Return the [x, y] coordinate for the center point of the cell that contains the specified text.  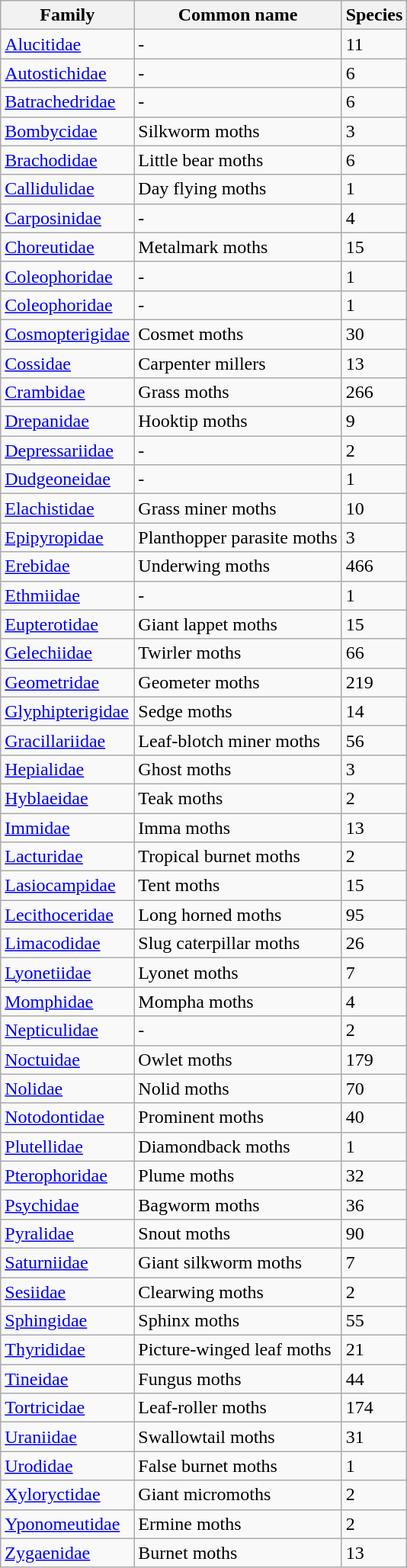
Common name [238, 15]
Fungus moths [238, 1379]
266 [374, 393]
Leaf-blotch miner moths [238, 740]
56 [374, 740]
Yponomeutidae [67, 1524]
Hooktip moths [238, 422]
Sphingidae [67, 1321]
Gracillariidae [67, 740]
Carpenter millers [238, 364]
Teak moths [238, 798]
Leaf-roller moths [238, 1408]
Alucitidae [67, 44]
Dudgeoneidae [67, 479]
Depressariidae [67, 451]
Sedge moths [238, 711]
95 [374, 915]
Psychidae [67, 1204]
Species [374, 15]
Lecithoceridae [67, 915]
Grass miner moths [238, 508]
Picture-winged leaf moths [238, 1350]
Tropical burnet moths [238, 857]
Swallowtail moths [238, 1437]
32 [374, 1175]
Callidulidae [67, 189]
Tortricidae [67, 1408]
Snout moths [238, 1233]
21 [374, 1350]
174 [374, 1408]
Grass moths [238, 393]
Momphidae [67, 1002]
Family [67, 15]
Nolidae [67, 1089]
14 [374, 711]
Nepticulidae [67, 1031]
Nolid moths [238, 1089]
Pyralidae [67, 1233]
Mompha moths [238, 1002]
Lasiocampidae [67, 886]
Plume moths [238, 1175]
Giant micromoths [238, 1495]
Saturniidae [67, 1262]
Pterophoridae [67, 1175]
Twirler moths [238, 653]
Metalmark moths [238, 247]
Cosmet moths [238, 334]
Immidae [67, 827]
179 [374, 1060]
Urodidae [67, 1466]
31 [374, 1437]
Sphinx moths [238, 1321]
Noctuidae [67, 1060]
Little bear moths [238, 160]
Tent moths [238, 886]
Prominent moths [238, 1117]
Planthopper parasite moths [238, 537]
11 [374, 44]
Bombycidae [67, 131]
Owlet moths [238, 1060]
False burnet moths [238, 1466]
219 [374, 682]
466 [374, 566]
66 [374, 653]
Lyonetiidae [67, 973]
55 [374, 1321]
Eupterotidae [67, 624]
Brachodidae [67, 160]
70 [374, 1089]
44 [374, 1379]
Ermine moths [238, 1524]
Underwing moths [238, 566]
Imma moths [238, 827]
Glyphipterigidae [67, 711]
40 [374, 1117]
10 [374, 508]
Slug caterpillar moths [238, 944]
Xyloryctidae [67, 1495]
Silkworm moths [238, 131]
Ethmiidae [67, 595]
Sesiidae [67, 1292]
Thyrididae [67, 1350]
Choreutidae [67, 247]
Geometer moths [238, 682]
Notodontidae [67, 1117]
Geometridae [67, 682]
Autostichidae [67, 73]
Plutellidae [67, 1146]
36 [374, 1204]
Giant silkworm moths [238, 1262]
Bagworm moths [238, 1204]
Epipyropidae [67, 537]
Giant lappet moths [238, 624]
Long horned moths [238, 915]
Erebidae [67, 566]
Ghost moths [238, 769]
Clearwing moths [238, 1292]
Limacodidae [67, 944]
Gelechiidae [67, 653]
Diamondback moths [238, 1146]
Hepialidae [67, 769]
Hyblaeidae [67, 798]
Crambidae [67, 393]
Carposinidae [67, 218]
Drepanidae [67, 422]
Lacturidae [67, 857]
30 [374, 334]
Zygaenidae [67, 1553]
Batrachedridae [67, 102]
9 [374, 422]
Day flying moths [238, 189]
90 [374, 1233]
Burnet moths [238, 1553]
Tineidae [67, 1379]
Cossidae [67, 364]
Elachistidae [67, 508]
Uraniidae [67, 1437]
26 [374, 944]
Cosmopterigidae [67, 334]
Lyonet moths [238, 973]
